Return (x, y) of the center of cell containing provided text 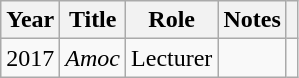
Lecturer (172, 58)
Year (30, 20)
Title (93, 20)
Role (172, 20)
2017 (30, 58)
Amoc (93, 58)
Notes (252, 20)
